Extract the [x, y] coordinate from the center of the cell holding the provided text.  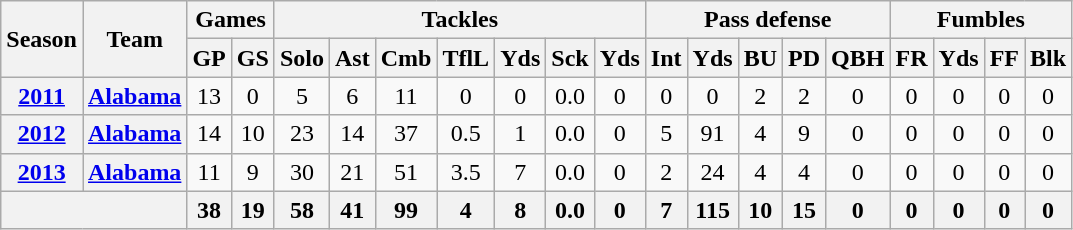
99 [406, 210]
15 [804, 210]
1 [520, 134]
Season [42, 39]
Int [666, 58]
21 [352, 172]
2011 [42, 96]
Blk [1048, 58]
Pass defense [768, 20]
GS [252, 58]
TflL [466, 58]
0.5 [466, 134]
58 [302, 210]
41 [352, 210]
BU [760, 58]
Ast [352, 58]
Sck [570, 58]
FR [912, 58]
91 [712, 134]
8 [520, 210]
30 [302, 172]
Games [230, 20]
Solo [302, 58]
3.5 [466, 172]
37 [406, 134]
38 [209, 210]
23 [302, 134]
19 [252, 210]
GP [209, 58]
2012 [42, 134]
13 [209, 96]
24 [712, 172]
115 [712, 210]
Tackles [460, 20]
2013 [42, 172]
Team [134, 39]
PD [804, 58]
QBH [858, 58]
6 [352, 96]
Fumbles [981, 20]
51 [406, 172]
Cmb [406, 58]
FF [1004, 58]
